For the text-containing cell, return its midpoint in (x, y) coordinate format. 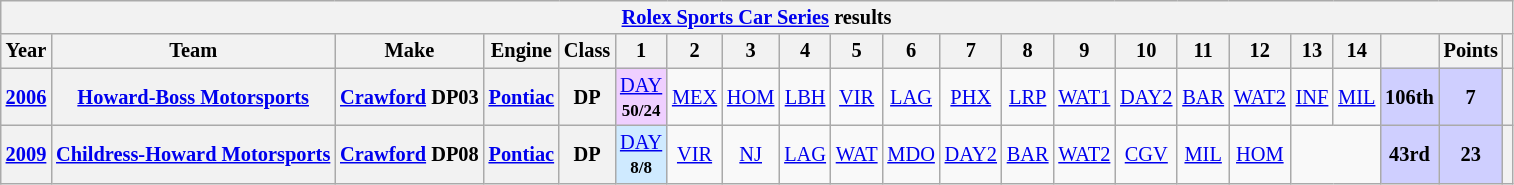
12 (1260, 51)
11 (1203, 51)
PHX (971, 97)
6 (910, 51)
23 (1471, 154)
106th (1409, 97)
MDO (910, 154)
Make (409, 51)
NJ (750, 154)
Year (26, 51)
WAT (857, 154)
DAY 8/8 (641, 154)
Childress-Howard Motorsports (193, 154)
1 (641, 51)
2 (694, 51)
DAY 50/24 (641, 97)
LRP (1028, 97)
3 (750, 51)
Crawford DP08 (409, 154)
Crawford DP03 (409, 97)
Engine (522, 51)
2006 (26, 97)
4 (805, 51)
Rolex Sports Car Series results (757, 17)
14 (1356, 51)
8 (1028, 51)
Points (1471, 51)
LBH (805, 97)
13 (1312, 51)
Team (193, 51)
43rd (1409, 154)
CGV (1146, 154)
INF (1312, 97)
5 (857, 51)
9 (1084, 51)
10 (1146, 51)
2009 (26, 154)
WAT1 (1084, 97)
Class (587, 51)
MEX (694, 97)
Howard-Boss Motorsports (193, 97)
